Scan for the cell matching the given text and deliver its [x, y] coordinate at center. 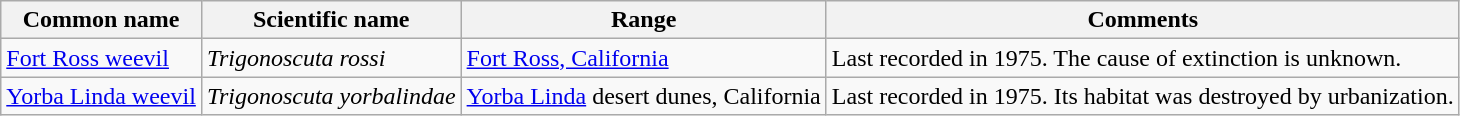
Range [644, 20]
Scientific name [331, 20]
Yorba Linda desert dunes, California [644, 96]
Common name [102, 20]
Yorba Linda weevil [102, 96]
Last recorded in 1975. Its habitat was destroyed by urbanization. [1142, 96]
Trigonoscuta yorbalindae [331, 96]
Comments [1142, 20]
Last recorded in 1975. The cause of extinction is unknown. [1142, 58]
Fort Ross weevil [102, 58]
Trigonoscuta rossi [331, 58]
Fort Ross, California [644, 58]
